Capture the cell that displays the provided text and extract its [x, y] central coordinate. 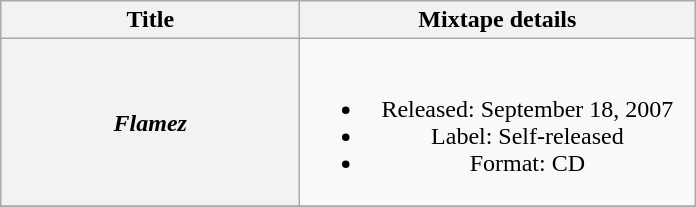
Released: September 18, 2007Label: Self-releasedFormat: CD [498, 122]
Title [150, 20]
Mixtape details [498, 20]
Flamez [150, 122]
